For the text-containing cell, return its midpoint in (X, Y) coordinate format. 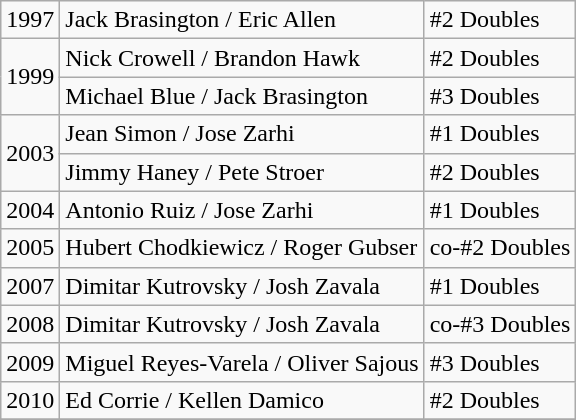
Ed Corrie / Kellen Damico (242, 400)
Nick Crowell / Brandon Hawk (242, 58)
co-#3 Doubles (500, 324)
2004 (30, 210)
Hubert Chodkiewicz / Roger Gubser (242, 248)
1999 (30, 77)
2005 (30, 248)
co-#2 Doubles (500, 248)
Michael Blue / Jack Brasington (242, 96)
2008 (30, 324)
2003 (30, 153)
2010 (30, 400)
2009 (30, 362)
Jimmy Haney / Pete Stroer (242, 172)
Miguel Reyes-Varela / Oliver Sajous (242, 362)
Jean Simon / Jose Zarhi (242, 134)
2007 (30, 286)
Antonio Ruiz / Jose Zarhi (242, 210)
Jack Brasington / Eric Allen (242, 20)
1997 (30, 20)
